From the cell containing the given text, extract its center point as [x, y] coordinate. 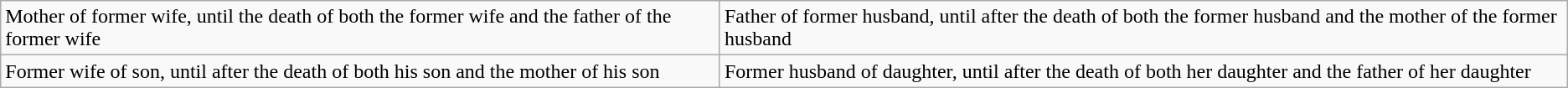
Father of former husband, until after the death of both the former husband and the mother of the former husband [1143, 28]
Former husband of daughter, until after the death of both her daughter and the father of her daughter [1143, 71]
Mother of former wife, until the death of both the former wife and the father of the former wife [360, 28]
Former wife of son, until after the death of both his son and the mother of his son [360, 71]
